Return the [X, Y] coordinate for the center point of the cell that contains the specified text.  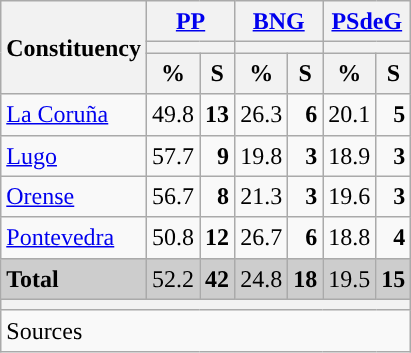
18.9 [350, 156]
20.1 [350, 114]
12 [218, 238]
BNG [279, 22]
42 [218, 278]
Orense [74, 196]
26.3 [262, 114]
13 [218, 114]
19.6 [350, 196]
Lugo [74, 156]
49.8 [172, 114]
Constituency [74, 48]
La Coruña [74, 114]
PSdeG [367, 22]
8 [218, 196]
19.8 [262, 156]
50.8 [172, 238]
57.7 [172, 156]
21.3 [262, 196]
9 [218, 156]
5 [394, 114]
24.8 [262, 278]
26.7 [262, 238]
18 [306, 278]
PP [190, 22]
56.7 [172, 196]
52.2 [172, 278]
18.8 [350, 238]
4 [394, 238]
Pontevedra [74, 238]
Sources [206, 330]
19.5 [350, 278]
Total [74, 278]
15 [394, 278]
